Identify which cell holds the provided text, then report its [X, Y] central coordinate. 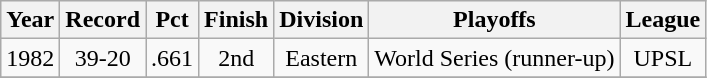
Division [322, 20]
Finish [236, 20]
Year [30, 20]
.661 [172, 58]
Record [103, 20]
UPSL [663, 58]
League [663, 20]
2nd [236, 58]
39-20 [103, 58]
Eastern [322, 58]
1982 [30, 58]
World Series (runner-up) [494, 58]
Pct [172, 20]
Playoffs [494, 20]
